Provide the [X, Y] coordinate of the cell's center where the given text is located.  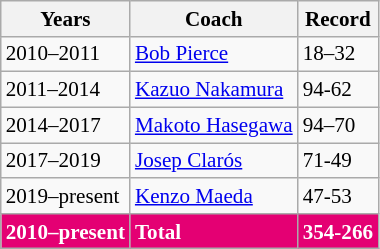
71-49 [338, 160]
2017–2019 [66, 160]
2019–present [66, 196]
Total [214, 230]
2010–2011 [66, 54]
18–32 [338, 54]
94–70 [338, 124]
Record [338, 18]
Bob Pierce [214, 54]
2014–2017 [66, 124]
Coach [214, 18]
Kenzo Maeda [214, 196]
Josep Clarós [214, 160]
94-62 [338, 90]
354-266 [338, 230]
2011–2014 [66, 90]
Kazuo Nakamura [214, 90]
47-53 [338, 196]
2010–present [66, 230]
Makoto Hasegawa [214, 124]
Years [66, 18]
